Extract the [X, Y] coordinate from the center of the cell holding the provided text.  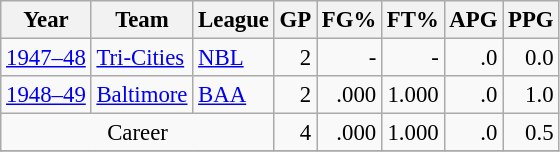
APG [474, 20]
FG% [348, 20]
NBL [234, 58]
PPG [531, 20]
FT% [414, 20]
1948–49 [46, 95]
0.5 [531, 133]
GP [295, 20]
Career [138, 133]
Tri-Cities [142, 58]
4 [295, 133]
1.0 [531, 95]
BAA [234, 95]
Baltimore [142, 95]
Year [46, 20]
1947–48 [46, 58]
League [234, 20]
Team [142, 20]
0.0 [531, 58]
